Search for the cell housing the specified text and yield its (X, Y) center coordinate. 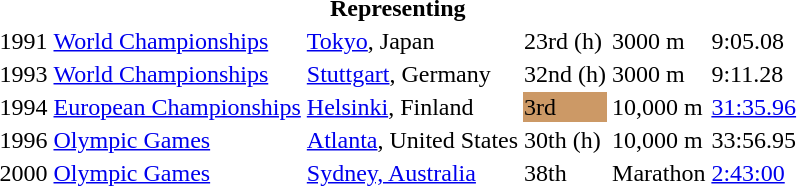
Tokyo, Japan (412, 41)
Atlanta, United States (412, 140)
Stuttgart, Germany (412, 74)
30th (h) (566, 140)
23rd (h) (566, 41)
Helsinki, Finland (412, 107)
32nd (h) (566, 74)
Olympic Games (177, 140)
3rd (566, 107)
European Championships (177, 107)
